Return the [X, Y] coordinate for the center point of the cell that contains the specified text.  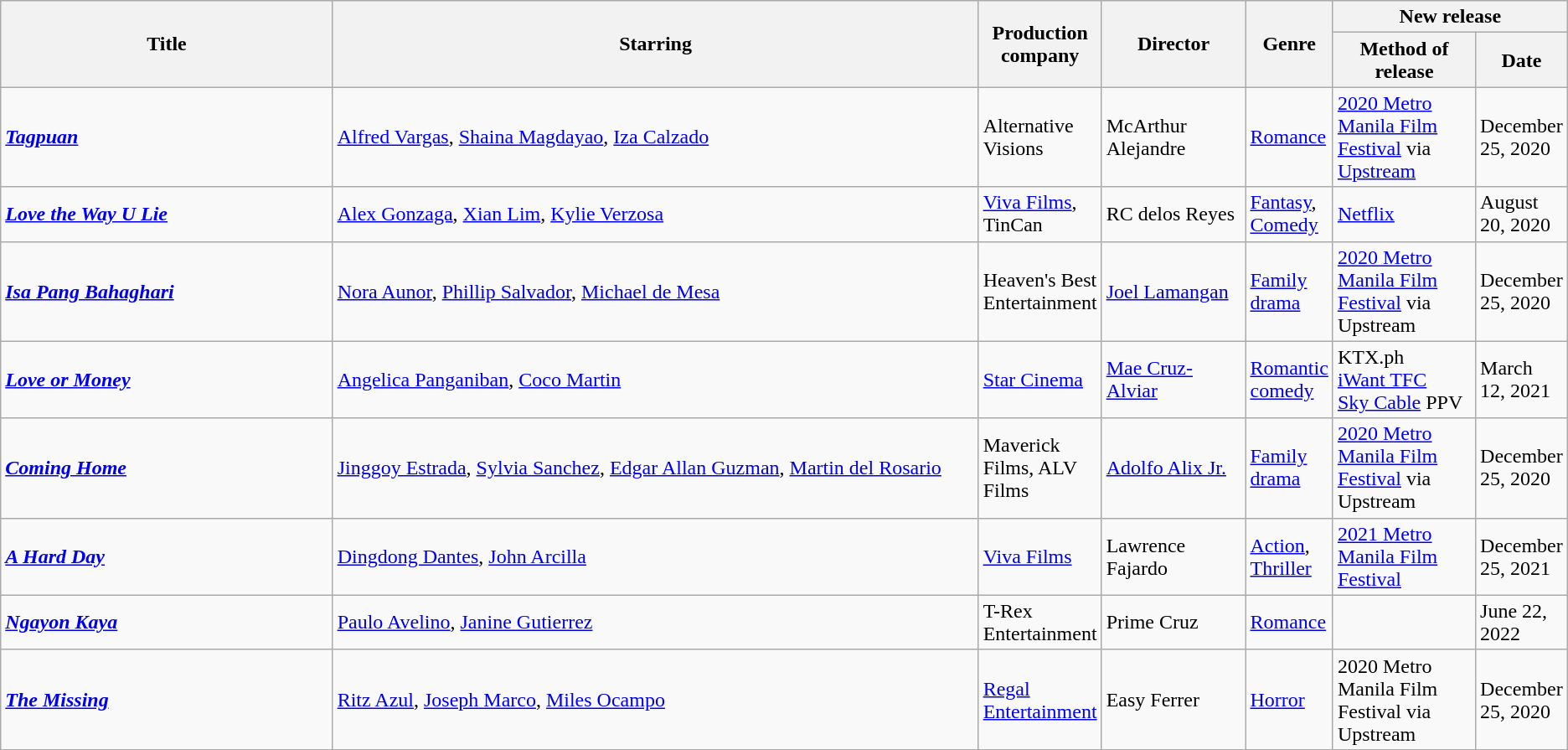
Action, Thriller [1289, 556]
Director [1173, 44]
Ritz Azul, Joseph Marco, Miles Ocampo [655, 699]
Prime Cruz [1173, 622]
RC delos Reyes [1173, 215]
Easy Ferrer [1173, 699]
Method of release [1404, 60]
Date [1522, 60]
McArthur Alejandre [1173, 137]
March 12, 2021 [1522, 380]
The Missing [167, 699]
Coming Home [167, 468]
Netflix [1404, 215]
Alfred Vargas, Shaina Magdayao, Iza Calzado [655, 137]
2021 Metro Manila Film Festival [1404, 556]
Love the Way U Lie [167, 215]
August 20, 2020 [1522, 215]
Viva Films, TinCan [1040, 215]
Lawrence Fajardo [1173, 556]
Title [167, 44]
Dingdong Dantes, John Arcilla [655, 556]
Tagpuan [167, 137]
Romantic comedy [1289, 380]
Angelica Panganiban, Coco Martin [655, 380]
Love or Money [167, 380]
Isa Pang Bahaghari [167, 292]
Fantasy, Comedy [1289, 215]
Jinggoy Estrada, Sylvia Sanchez, Edgar Allan Guzman, Martin del Rosario [655, 468]
Alex Gonzaga, Xian Lim, Kylie Verzosa [655, 215]
Alternative Visions [1040, 137]
KTX.phiWant TFCSky Cable PPV [1404, 380]
Mae Cruz-Alviar [1173, 380]
December 25, 2021 [1522, 556]
Nora Aunor, Phillip Salvador, Michael de Mesa [655, 292]
T-Rex Entertainment [1040, 622]
Starring [655, 44]
Viva Films [1040, 556]
Paulo Avelino, Janine Gutierrez [655, 622]
Maverick Films, ALV Films [1040, 468]
Regal Entertainment [1040, 699]
Ngayon Kaya [167, 622]
Adolfo Alix Jr. [1173, 468]
Joel Lamangan [1173, 292]
Genre [1289, 44]
Star Cinema [1040, 380]
New release [1450, 17]
Production company [1040, 44]
Heaven's Best Entertainment [1040, 292]
Horror [1289, 699]
June 22, 2022 [1522, 622]
A Hard Day [167, 556]
